Return the [X, Y] coordinate for the center point of the cell that contains the specified text.  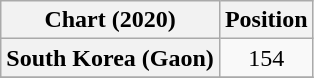
Chart (2020) [110, 20]
South Korea (Gaon) [110, 58]
Position [266, 20]
154 [266, 58]
